Scan for the cell matching the given text and deliver its (X, Y) coordinate at center. 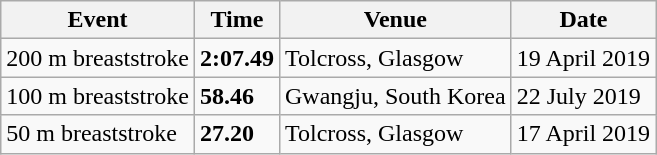
Time (236, 20)
27.20 (236, 134)
50 m breaststroke (98, 134)
Venue (395, 20)
17 April 2019 (583, 134)
Date (583, 20)
Event (98, 20)
200 m breaststroke (98, 58)
100 m breaststroke (98, 96)
19 April 2019 (583, 58)
22 July 2019 (583, 96)
2:07.49 (236, 58)
Gwangju, South Korea (395, 96)
58.46 (236, 96)
